From the cell containing the given text, extract its center point as (X, Y) coordinate. 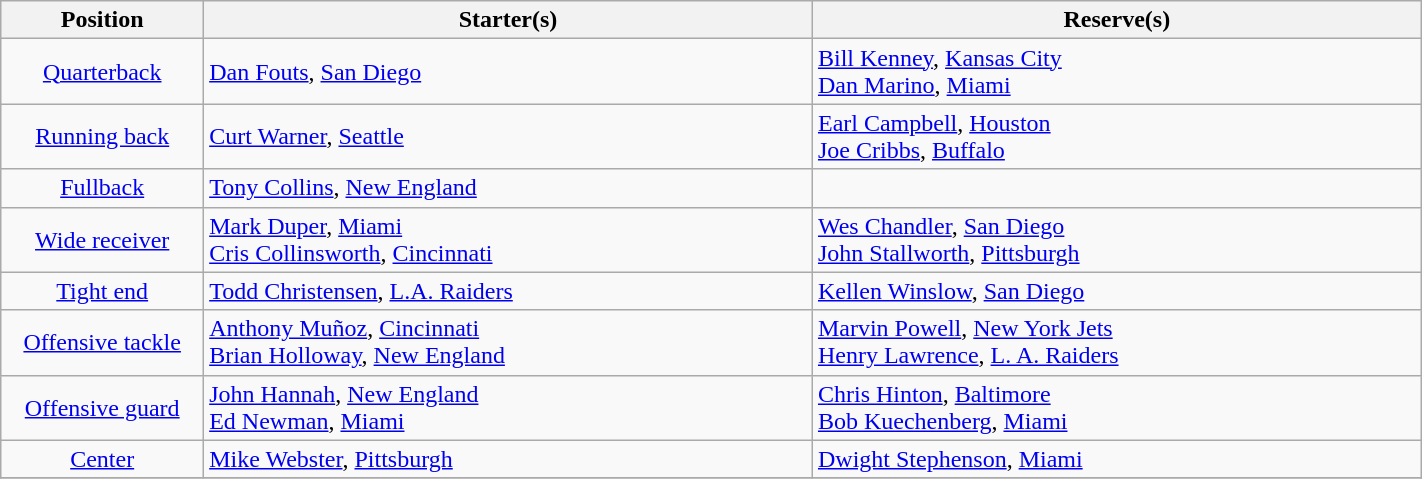
Offensive tackle (102, 342)
Quarterback (102, 72)
Position (102, 20)
Offensive guard (102, 408)
Center (102, 459)
Todd Christensen, L.A. Raiders (508, 291)
Wes Chandler, San Diego John Stallworth, Pittsburgh (1116, 240)
Kellen Winslow, San Diego (1116, 291)
Fullback (102, 188)
Dan Fouts, San Diego (508, 72)
Marvin Powell, New York Jets Henry Lawrence, L. A. Raiders (1116, 342)
Tight end (102, 291)
Earl Campbell, Houston Joe Cribbs, Buffalo (1116, 136)
Reserve(s) (1116, 20)
Anthony Muñoz, Cincinnati Brian Holloway, New England (508, 342)
Starter(s) (508, 20)
Dwight Stephenson, Miami (1116, 459)
Mark Duper, Miami Cris Collinsworth, Cincinnati (508, 240)
Bill Kenney, Kansas City Dan Marino, Miami (1116, 72)
Mike Webster, Pittsburgh (508, 459)
John Hannah, New England Ed Newman, Miami (508, 408)
Tony Collins, New England (508, 188)
Wide receiver (102, 240)
Running back (102, 136)
Chris Hinton, Baltimore Bob Kuechenberg, Miami (1116, 408)
Curt Warner, Seattle (508, 136)
